Locate the cell with the specified text and output its [x, y] center coordinate. 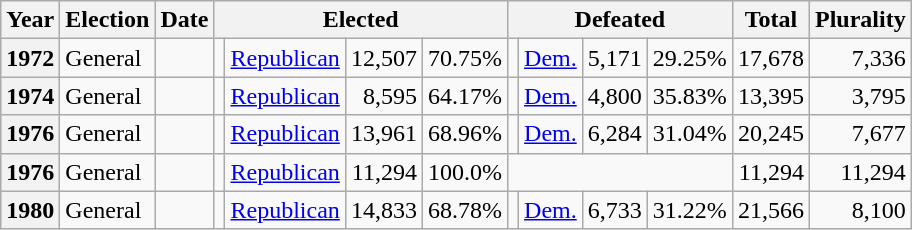
3,795 [860, 96]
17,678 [770, 58]
12,507 [384, 58]
29.25% [690, 58]
21,566 [770, 210]
35.83% [690, 96]
70.75% [464, 58]
1980 [30, 210]
Defeated [620, 20]
20,245 [770, 134]
14,833 [384, 210]
Elected [361, 20]
100.0% [464, 172]
68.96% [464, 134]
1972 [30, 58]
13,395 [770, 96]
68.78% [464, 210]
Date [184, 20]
7,336 [860, 58]
Total [770, 20]
Election [108, 20]
6,733 [614, 210]
13,961 [384, 134]
5,171 [614, 58]
Year [30, 20]
64.17% [464, 96]
8,100 [860, 210]
8,595 [384, 96]
4,800 [614, 96]
1974 [30, 96]
31.04% [690, 134]
6,284 [614, 134]
Plurality [860, 20]
31.22% [690, 210]
7,677 [860, 134]
